Detect which cell encompasses the target text, then output its [X, Y] center coordinate. 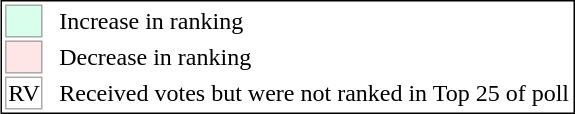
RV [24, 92]
Decrease in ranking [314, 56]
Increase in ranking [314, 20]
Received votes but were not ranked in Top 25 of poll [314, 92]
